Output the (X, Y) coordinate of the center of the cell containing the given text.  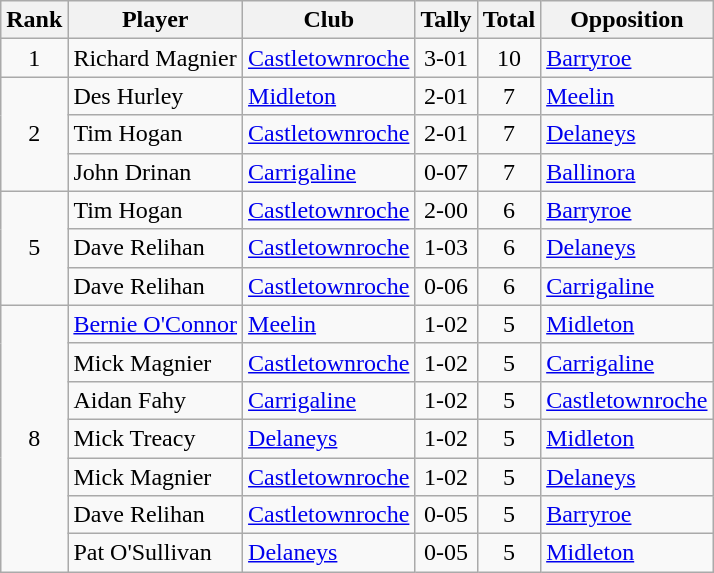
Bernie O'Connor (156, 324)
Tally (446, 20)
10 (509, 58)
0-06 (446, 286)
Mick Treacy (156, 438)
Total (509, 20)
Ballinora (627, 172)
Rank (34, 20)
2-00 (446, 210)
2 (34, 134)
Aidan Fahy (156, 400)
Pat O'Sullivan (156, 553)
Player (156, 20)
8 (34, 438)
John Drinan (156, 172)
Club (329, 20)
Richard Magnier (156, 58)
0-07 (446, 172)
3-01 (446, 58)
1 (34, 58)
Des Hurley (156, 96)
Opposition (627, 20)
1-03 (446, 248)
